Return the [x, y] coordinate for the center point of the cell that contains the specified text.  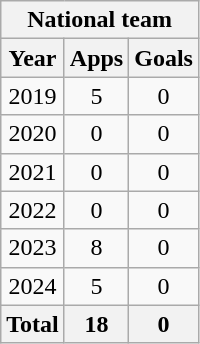
2022 [33, 210]
2024 [33, 286]
Goals [164, 58]
2020 [33, 134]
2023 [33, 248]
2021 [33, 172]
Total [33, 324]
2019 [33, 96]
8 [96, 248]
18 [96, 324]
National team [100, 20]
Year [33, 58]
Apps [96, 58]
